Extract the (X, Y) coordinate from the center of the cell holding the provided text.  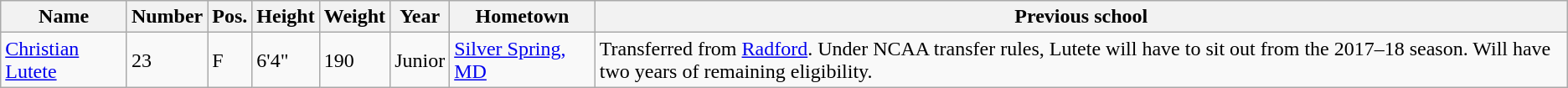
Pos. (230, 17)
Christian Lutete (64, 60)
Hometown (523, 17)
Silver Spring, MD (523, 60)
Name (64, 17)
6'4" (286, 60)
23 (167, 60)
190 (354, 60)
Weight (354, 17)
Number (167, 17)
F (230, 60)
Junior (420, 60)
Year (420, 17)
Height (286, 17)
Previous school (1081, 17)
